From the cell containing the given text, extract its center point as (X, Y) coordinate. 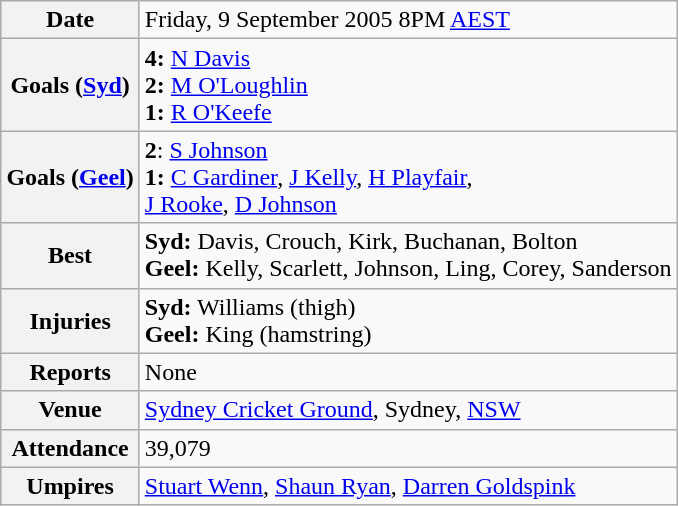
Sydney Cricket Ground, Sydney, NSW (408, 410)
Date (70, 20)
Friday, 9 September 2005 8PM AEST (408, 20)
4: N Davis2: M O'Loughlin1: R O'Keefe (408, 85)
39,079 (408, 448)
Goals (Geel) (70, 177)
Best (70, 256)
Goals (Syd) (70, 85)
Syd: Davis, Crouch, Kirk, Buchanan, BoltonGeel: Kelly, Scarlett, Johnson, Ling, Corey, Sanderson (408, 256)
Stuart Wenn, Shaun Ryan, Darren Goldspink (408, 486)
Umpires (70, 486)
Syd: Williams (thigh)Geel: King (hamstring) (408, 320)
None (408, 372)
Venue (70, 410)
2: S Johnson1: C Gardiner, J Kelly, H Playfair,J Rooke, D Johnson (408, 177)
Injuries (70, 320)
Reports (70, 372)
Attendance (70, 448)
